Pinpoint the cell where the given text exists, returning its (X, Y) midpoint coordinate. 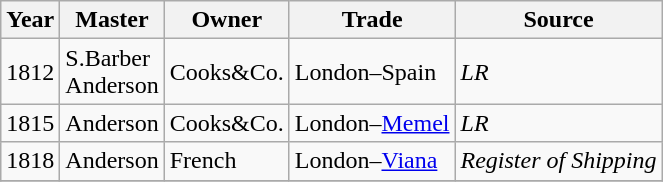
1815 (30, 123)
Master (112, 20)
Register of Shipping (558, 161)
London–Viana (372, 161)
S.BarberAnderson (112, 72)
Year (30, 20)
French (226, 161)
Source (558, 20)
1812 (30, 72)
Owner (226, 20)
Trade (372, 20)
London–Spain (372, 72)
1818 (30, 161)
London–Memel (372, 123)
